For the text-containing cell, return its midpoint in [x, y] coordinate format. 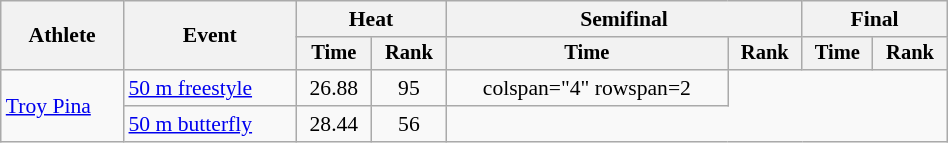
Event [209, 36]
28.44 [334, 124]
Athlete [62, 36]
Semifinal [624, 19]
Troy Pina [62, 106]
Final [874, 19]
26.88 [334, 88]
95 [409, 88]
colspan="4" rowspan=2 [587, 88]
Heat [371, 19]
50 m butterfly [209, 124]
56 [409, 124]
50 m freestyle [209, 88]
